From the cell containing the given text, extract its center point as (X, Y) coordinate. 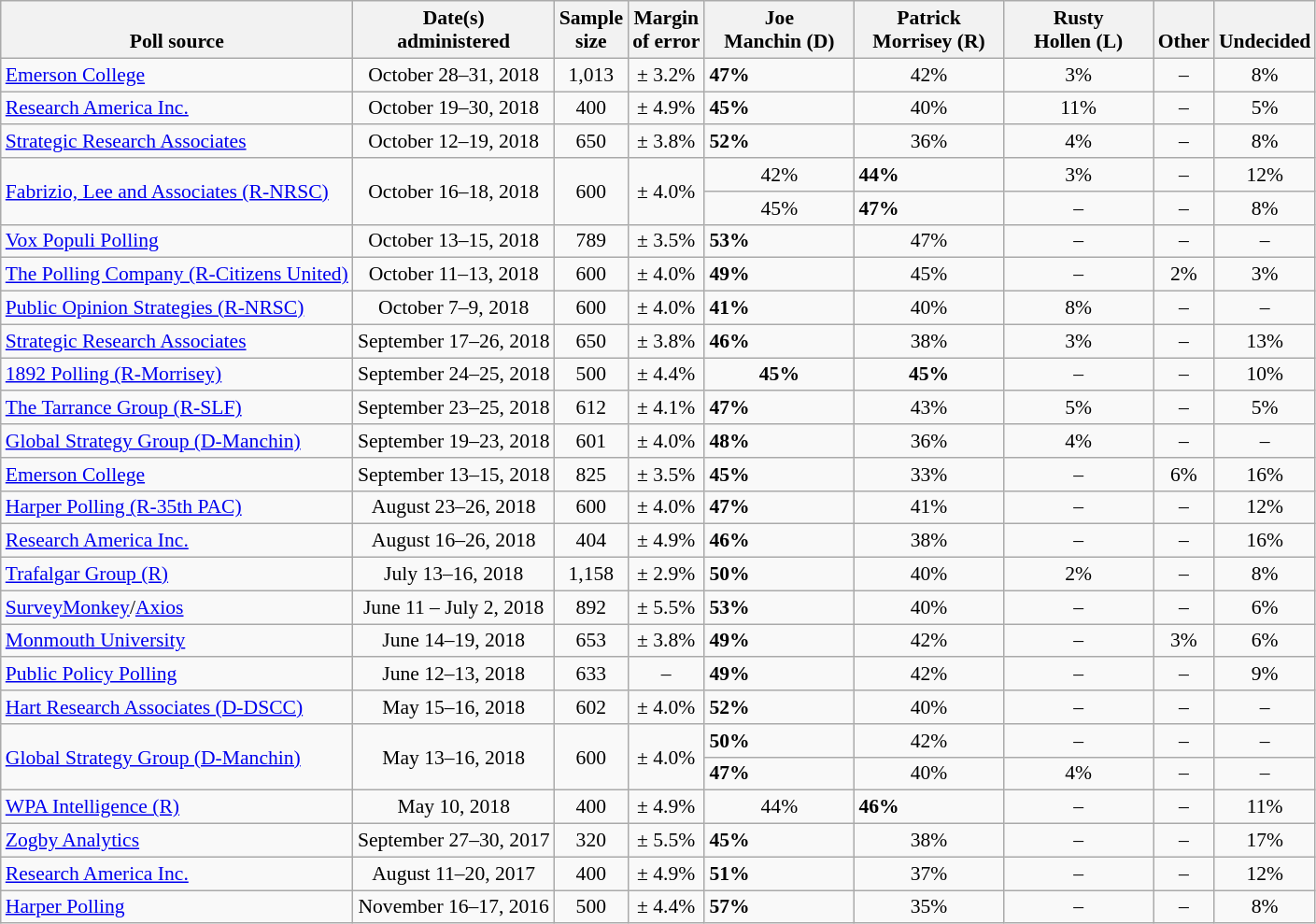
October 28–31, 2018 (454, 75)
September 24–25, 2018 (454, 375)
10% (1265, 375)
Other (1184, 30)
892 (591, 607)
37% (928, 874)
Monmouth University (177, 641)
± 2.9% (666, 575)
57% (779, 907)
633 (591, 675)
October 16–18, 2018 (454, 191)
789 (591, 241)
SurveyMonkey/Axios (177, 607)
May 13–16, 2018 (454, 757)
Date(s)administered (454, 30)
Vox Populi Polling (177, 241)
October 19–30, 2018 (454, 108)
1892 Polling (R-Morrisey) (177, 375)
June 11 – July 2, 2018 (454, 607)
404 (591, 541)
October 13–15, 2018 (454, 241)
33% (928, 475)
August 23–26, 2018 (454, 507)
JoeManchin (D) (779, 30)
September 19–23, 2018 (454, 441)
June 14–19, 2018 (454, 641)
43% (928, 408)
Undecided (1265, 30)
October 7–9, 2018 (454, 308)
Public Policy Polling (177, 675)
51% (779, 874)
1,158 (591, 575)
653 (591, 641)
602 (591, 707)
Marginof error (666, 30)
June 12–13, 2018 (454, 675)
The Polling Company (R-Citizens United) (177, 275)
September 17–26, 2018 (454, 341)
October 12–19, 2018 (454, 142)
Zogby Analytics (177, 841)
August 16–26, 2018 (454, 541)
Hart Research Associates (D-DSCC) (177, 707)
13% (1265, 341)
825 (591, 475)
October 11–13, 2018 (454, 275)
48% (779, 441)
PatrickMorrisey (R) (928, 30)
September 13–15, 2018 (454, 475)
July 13–16, 2018 (454, 575)
WPA Intelligence (R) (177, 807)
September 23–25, 2018 (454, 408)
17% (1265, 841)
Harper Polling (R-35th PAC) (177, 507)
Poll source (177, 30)
612 (591, 408)
May 15–16, 2018 (454, 707)
RustyHollen (L) (1079, 30)
September 27–30, 2017 (454, 841)
601 (591, 441)
May 10, 2018 (454, 807)
± 4.1% (666, 408)
Samplesize (591, 30)
Harper Polling (177, 907)
320 (591, 841)
± 3.2% (666, 75)
1,013 (591, 75)
The Tarrance Group (R-SLF) (177, 408)
Fabrizio, Lee and Associates (R-NRSC) (177, 191)
9% (1265, 675)
August 11–20, 2017 (454, 874)
Public Opinion Strategies (R-NRSC) (177, 308)
November 16–17, 2016 (454, 907)
Trafalgar Group (R) (177, 575)
35% (928, 907)
